Capture the cell that displays the provided text and extract its [x, y] central coordinate. 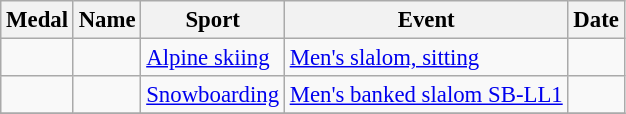
Event [426, 20]
Snowboarding [212, 95]
Alpine skiing [212, 58]
Name [107, 20]
Date [596, 20]
Sport [212, 20]
Men's slalom, sitting [426, 58]
Medal [38, 20]
Men's banked slalom SB-LL1 [426, 95]
